Search for the cell housing the specified text and yield its (X, Y) center coordinate. 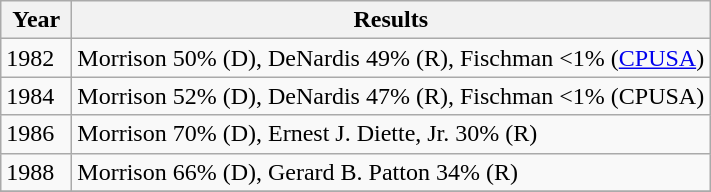
Results (391, 20)
1988 (36, 172)
Morrison 50% (D), DeNardis 49% (R), Fischman <1% (CPUSA) (391, 58)
Morrison 70% (D), Ernest J. Diette, Jr. 30% (R) (391, 134)
Morrison 66% (D), Gerard B. Patton 34% (R) (391, 172)
Year (36, 20)
1986 (36, 134)
1984 (36, 96)
Morrison 52% (D), DeNardis 47% (R), Fischman <1% (CPUSA) (391, 96)
1982 (36, 58)
